Find where the given text appears and provide that cell's center as (X, Y) coordinate. 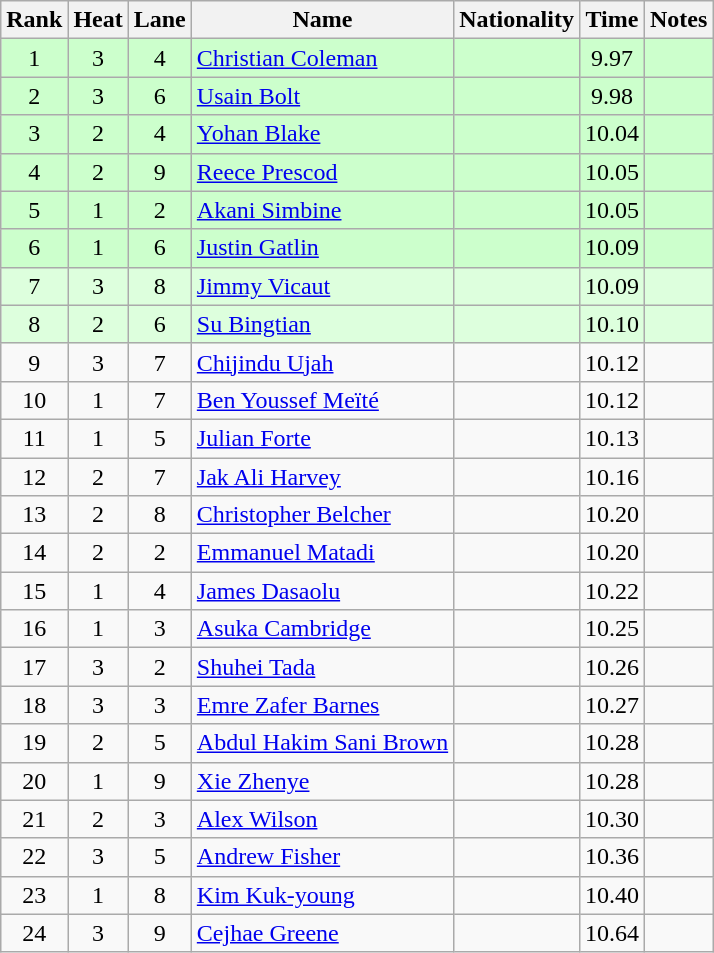
Alex Wilson (322, 819)
24 (34, 933)
10.30 (612, 819)
10.25 (612, 629)
Yohan Blake (322, 134)
22 (34, 857)
Notes (678, 20)
Time (612, 20)
10.40 (612, 895)
Cejhae Greene (322, 933)
10 (34, 400)
16 (34, 629)
10.27 (612, 705)
Kim Kuk-young (322, 895)
Usain Bolt (322, 96)
Shuhei Tada (322, 667)
10.26 (612, 667)
17 (34, 667)
21 (34, 819)
18 (34, 705)
9.98 (612, 96)
10.36 (612, 857)
9.97 (612, 58)
12 (34, 477)
Jak Ali Harvey (322, 477)
Abdul Hakim Sani Brown (322, 743)
Rank (34, 20)
Justin Gatlin (322, 248)
10.13 (612, 438)
Christopher Belcher (322, 515)
10.64 (612, 933)
Julian Forte (322, 438)
14 (34, 553)
23 (34, 895)
James Dasaolu (322, 591)
20 (34, 781)
Heat (98, 20)
10.16 (612, 477)
10.22 (612, 591)
11 (34, 438)
Lane (160, 20)
Emmanuel Matadi (322, 553)
Reece Prescod (322, 172)
Christian Coleman (322, 58)
13 (34, 515)
Xie Zhenye (322, 781)
Nationality (517, 20)
Andrew Fisher (322, 857)
Su Bingtian (322, 324)
10.10 (612, 324)
Name (322, 20)
Ben Youssef Meïté (322, 400)
15 (34, 591)
10.04 (612, 134)
Jimmy Vicaut (322, 286)
Emre Zafer Barnes (322, 705)
Chijindu Ujah (322, 362)
Asuka Cambridge (322, 629)
19 (34, 743)
Akani Simbine (322, 210)
